Return [X, Y] of the center of cell containing provided text 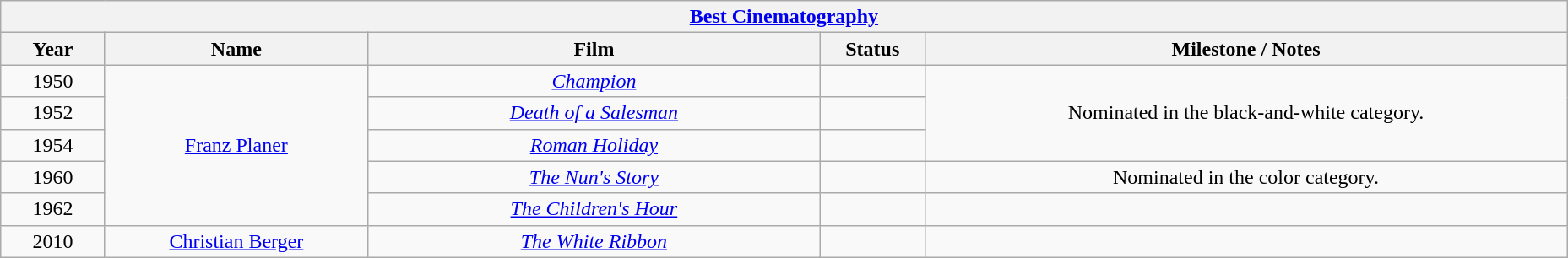
1952 [53, 113]
Death of a Salesman [594, 113]
Status [872, 49]
1954 [53, 145]
Christian Berger [236, 241]
Franz Planer [236, 145]
The Nun's Story [594, 177]
Name [236, 49]
The White Ribbon [594, 241]
Champion [594, 81]
2010 [53, 241]
1962 [53, 209]
Best Cinematography [784, 17]
1950 [53, 81]
Milestone / Notes [1246, 49]
Nominated in the color category. [1246, 177]
Roman Holiday [594, 145]
Film [594, 49]
Nominated in the black-and-white category. [1246, 113]
1960 [53, 177]
Year [53, 49]
The Children's Hour [594, 209]
